Search for the cell housing the specified text and yield its (x, y) center coordinate. 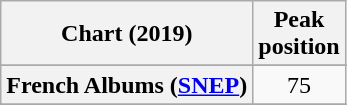
Peakposition (299, 34)
French Albums (SNEP) (127, 85)
Chart (2019) (127, 34)
75 (299, 85)
